Extract the (X, Y) coordinate from the center of the cell holding the provided text.  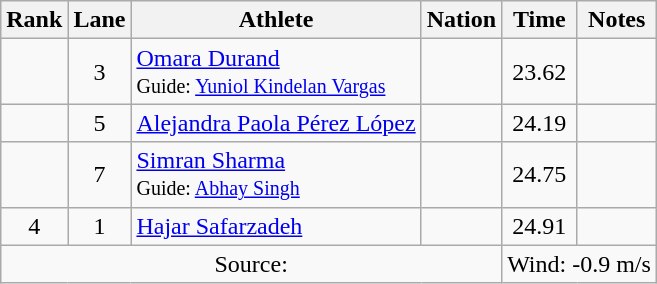
Hajar Safarzadeh (276, 226)
5 (100, 123)
Omara DurandGuide: Yuniol Kindelan Vargas (276, 72)
24.19 (540, 123)
24.75 (540, 174)
Time (540, 20)
Nation (461, 20)
Alejandra Paola Pérez López (276, 123)
Lane (100, 20)
Source: (252, 264)
Wind: -0.9 m/s (580, 264)
4 (34, 226)
3 (100, 72)
23.62 (540, 72)
Simran SharmaGuide: Abhay Singh (276, 174)
1 (100, 226)
24.91 (540, 226)
Athlete (276, 20)
7 (100, 174)
Notes (616, 20)
Rank (34, 20)
